Return (X, Y) of the center of cell containing provided text 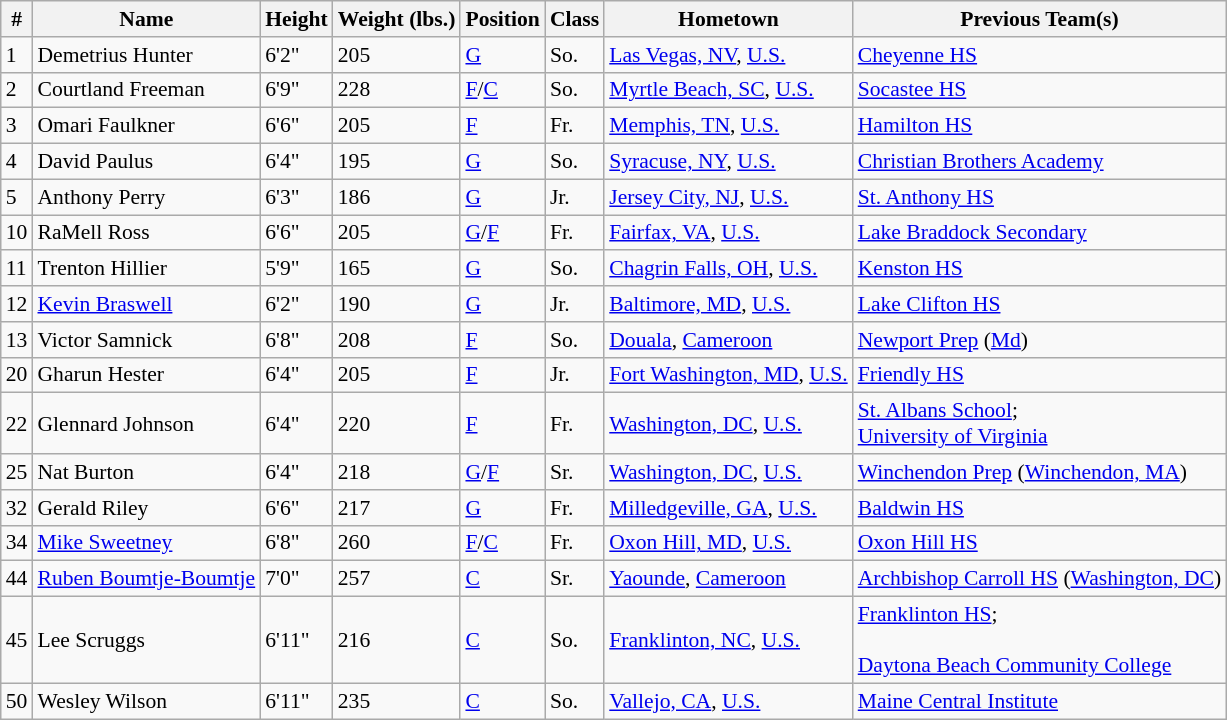
Kevin Braswell (146, 304)
260 (397, 543)
Jersey City, NJ, U.S. (728, 197)
Douala, Cameroon (728, 340)
Franklinton, NC, U.S. (728, 640)
Milledgeville, GA, U.S. (728, 508)
45 (17, 640)
Fairfax, VA, U.S. (728, 233)
RaMell Ross (146, 233)
6'9" (296, 90)
257 (397, 579)
Trenton Hillier (146, 269)
Oxon Hill HS (1040, 543)
Anthony Perry (146, 197)
Glennard Johnson (146, 424)
5'9" (296, 269)
Weight (lbs.) (397, 19)
Demetrius Hunter (146, 55)
Oxon Hill, MD, U.S. (728, 543)
Victor Samnick (146, 340)
216 (397, 640)
Name (146, 19)
228 (397, 90)
Yaounde, Cameroon (728, 579)
208 (397, 340)
235 (397, 701)
2 (17, 90)
Courtland Freeman (146, 90)
217 (397, 508)
Ruben Boumtje-Boumtje (146, 579)
Christian Brothers Academy (1040, 162)
Hamilton HS (1040, 126)
Fort Washington, MD, U.S. (728, 375)
Franklinton HS;Daytona Beach Community College (1040, 640)
Winchendon Prep (Winchendon, MA) (1040, 472)
Memphis, TN, U.S. (728, 126)
Newport Prep (Md) (1040, 340)
Baltimore, MD, U.S. (728, 304)
25 (17, 472)
190 (397, 304)
3 (17, 126)
34 (17, 543)
Lake Clifton HS (1040, 304)
Gerald Riley (146, 508)
Hometown (728, 19)
Position (502, 19)
St. Albans School;University of Virginia (1040, 424)
220 (397, 424)
20 (17, 375)
218 (397, 472)
Gharun Hester (146, 375)
David Paulus (146, 162)
10 (17, 233)
44 (17, 579)
186 (397, 197)
12 (17, 304)
11 (17, 269)
5 (17, 197)
22 (17, 424)
Previous Team(s) (1040, 19)
Myrtle Beach, SC, U.S. (728, 90)
Socastee HS (1040, 90)
# (17, 19)
50 (17, 701)
Baldwin HS (1040, 508)
13 (17, 340)
Cheyenne HS (1040, 55)
4 (17, 162)
6'3" (296, 197)
Wesley Wilson (146, 701)
Friendly HS (1040, 375)
195 (397, 162)
Class (574, 19)
Height (296, 19)
Chagrin Falls, OH, U.S. (728, 269)
Kenston HS (1040, 269)
Nat Burton (146, 472)
Las Vegas, NV, U.S. (728, 55)
1 (17, 55)
Mike Sweetney (146, 543)
Archbishop Carroll HS (Washington, DC) (1040, 579)
Vallejo, CA, U.S. (728, 701)
St. Anthony HS (1040, 197)
32 (17, 508)
Maine Central Institute (1040, 701)
Omari Faulkner (146, 126)
165 (397, 269)
Lake Braddock Secondary (1040, 233)
7'0" (296, 579)
Lee Scruggs (146, 640)
Syracuse, NY, U.S. (728, 162)
